Detect which cell encompasses the target text, then output its (X, Y) center coordinate. 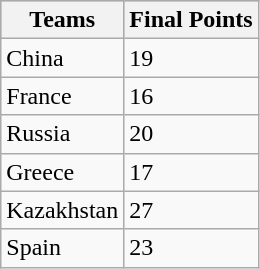
23 (191, 248)
Russia (62, 134)
19 (191, 58)
16 (191, 96)
China (62, 58)
Greece (62, 172)
France (62, 96)
20 (191, 134)
Teams (62, 20)
Kazakhstan (62, 210)
27 (191, 210)
Spain (62, 248)
Final Points (191, 20)
17 (191, 172)
